From the cell containing the given text, extract its center point as [x, y] coordinate. 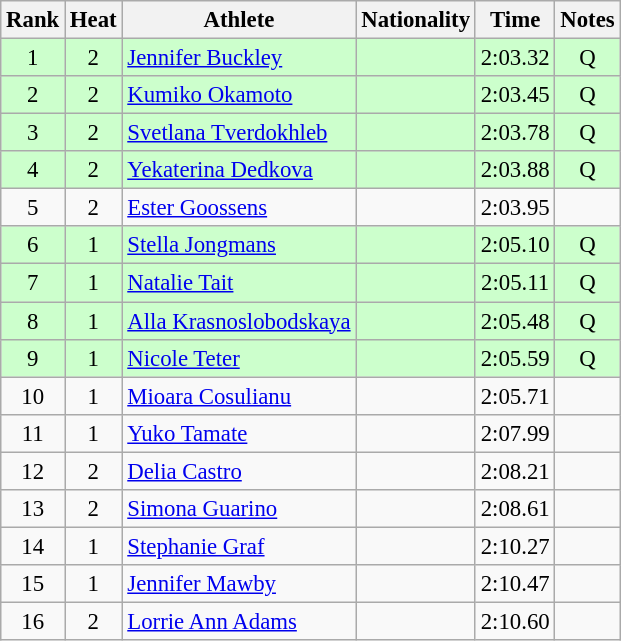
Natalie Tait [239, 283]
Jennifer Mawby [239, 584]
8 [33, 321]
2:03.78 [515, 133]
14 [33, 546]
Nicole Teter [239, 358]
Jennifer Buckley [239, 58]
Heat [94, 20]
Stella Jongmans [239, 245]
2:05.59 [515, 358]
2:10.60 [515, 621]
Ester Goossens [239, 208]
Nationality [416, 20]
9 [33, 358]
2:05.10 [515, 245]
7 [33, 283]
2:03.45 [515, 95]
Notes [588, 20]
13 [33, 509]
2:03.88 [515, 170]
10 [33, 396]
15 [33, 584]
Yuko Tamate [239, 433]
2:03.95 [515, 208]
3 [33, 133]
Mioara Cosulianu [239, 396]
Lorrie Ann Adams [239, 621]
2:08.21 [515, 471]
2:10.47 [515, 584]
Svetlana Tverdokhleb [239, 133]
Yekaterina Dedkova [239, 170]
2:07.99 [515, 433]
Simona Guarino [239, 509]
Alla Krasnoslobodskaya [239, 321]
2:10.27 [515, 546]
Delia Castro [239, 471]
Time [515, 20]
12 [33, 471]
Rank [33, 20]
2:05.48 [515, 321]
Kumiko Okamoto [239, 95]
2:08.61 [515, 509]
Athlete [239, 20]
4 [33, 170]
2:05.11 [515, 283]
16 [33, 621]
6 [33, 245]
2:03.32 [515, 58]
5 [33, 208]
11 [33, 433]
2:05.71 [515, 396]
Stephanie Graf [239, 546]
